Determine the [X, Y] coordinate at the center of the cell enclosing the given text.  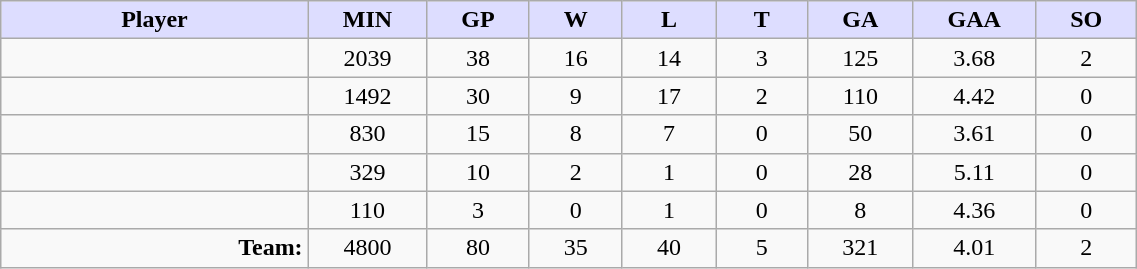
4800 [368, 248]
16 [576, 58]
40 [668, 248]
17 [668, 96]
GP [478, 20]
15 [478, 134]
4.01 [974, 248]
9 [576, 96]
30 [478, 96]
35 [576, 248]
10 [478, 172]
1492 [368, 96]
3.61 [974, 134]
GAA [974, 20]
329 [368, 172]
830 [368, 134]
2039 [368, 58]
3.68 [974, 58]
W [576, 20]
321 [860, 248]
T [762, 20]
GA [860, 20]
7 [668, 134]
50 [860, 134]
14 [668, 58]
4.42 [974, 96]
L [668, 20]
125 [860, 58]
4.36 [974, 210]
80 [478, 248]
38 [478, 58]
SO [1086, 20]
MIN [368, 20]
Team: [154, 248]
Player [154, 20]
28 [860, 172]
5.11 [974, 172]
5 [762, 248]
